Pinpoint the cell where the given text exists, returning its (x, y) midpoint coordinate. 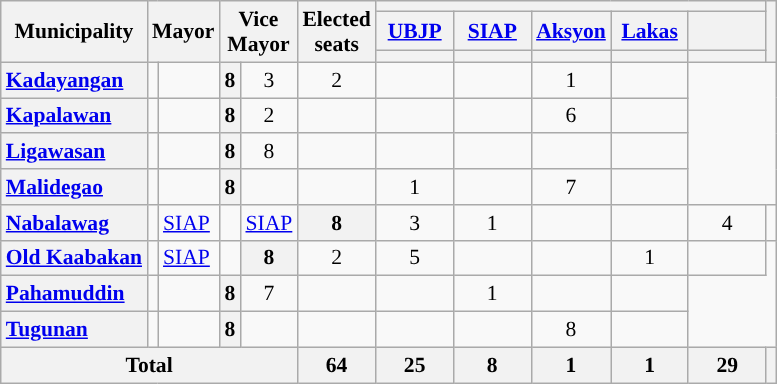
6 (571, 116)
Lakas (650, 32)
Aksyon (571, 32)
Ligawasan (74, 152)
Tugunan (74, 330)
64 (336, 365)
Pahamuddin (74, 294)
Malidegao (74, 187)
Total (150, 365)
Old Kaabakan (74, 258)
Vice Mayor (259, 32)
4 (727, 223)
5 (415, 258)
Mayor (183, 32)
Kadayangan (74, 80)
UBJP (415, 32)
Kapalawan (74, 116)
25 (415, 365)
Electedseats (336, 32)
Municipality (74, 32)
29 (727, 365)
Nabalawag (74, 223)
